Determine the (x, y) coordinate at the center of the cell enclosing the given text.  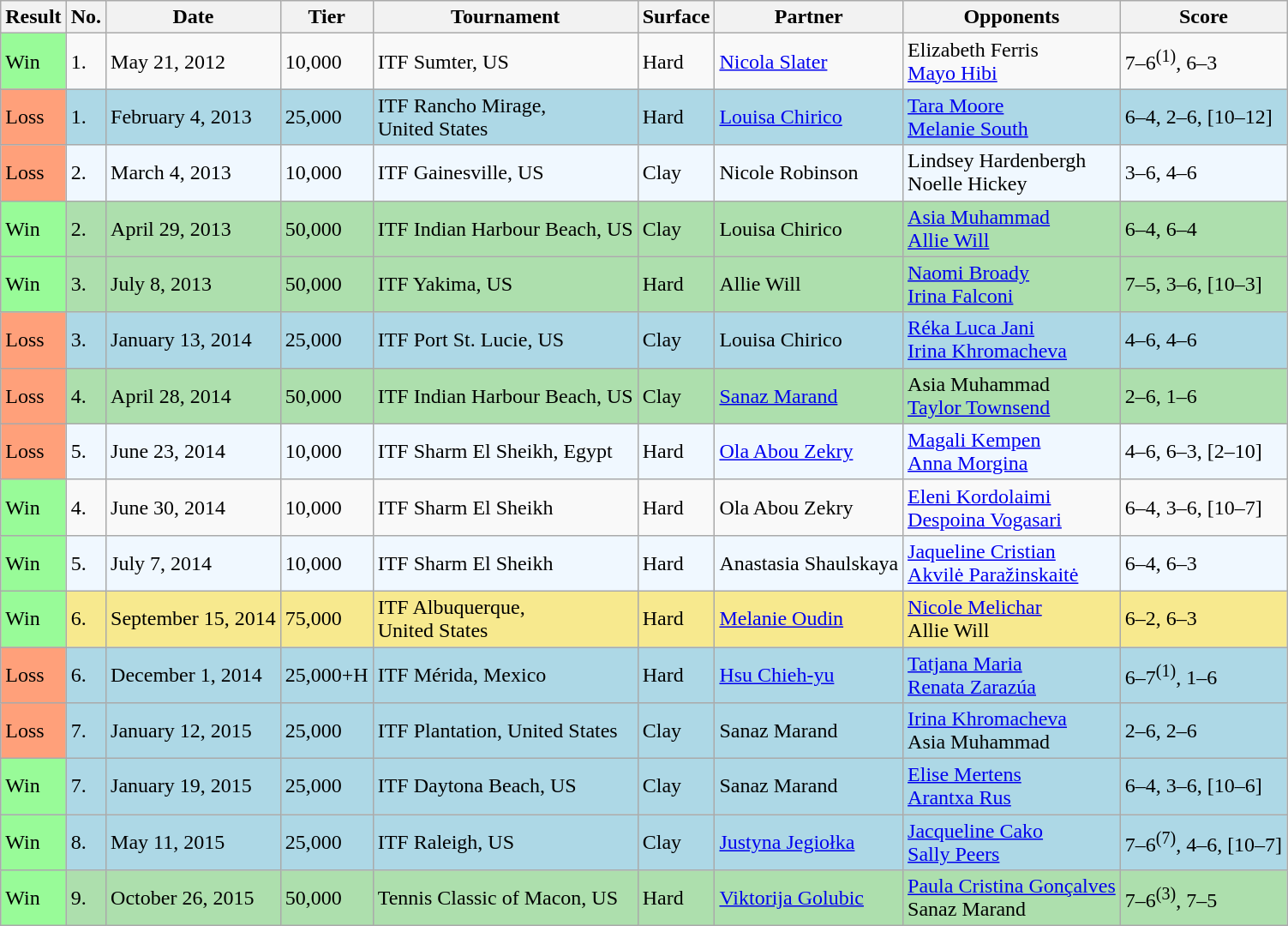
Lindsey Hardenbergh Noelle Hickey (1012, 173)
January 12, 2015 (194, 731)
Réka Luca Jani Irina Khromacheva (1012, 340)
Partner (809, 17)
Surface (676, 17)
6–4, 6–3 (1203, 562)
Elise Mertens Arantxa Rus (1012, 787)
Tara Moore Melanie South (1012, 117)
ITF Raleigh, US (506, 842)
March 4, 2013 (194, 173)
Tournament (506, 17)
Asia Muhammad Taylor Townsend (1012, 396)
ITF Port St. Lucie, US (506, 340)
6–4, 2–6, [10–12] (1203, 117)
7–6(7), 4–6, [10–7] (1203, 842)
6–4, 6–4 (1203, 228)
Tennis Classic of Macon, US (506, 899)
ITF Plantation, United States (506, 731)
Paula Cristina Gonçalves Sanaz Marand (1012, 899)
No. (86, 17)
Jacqueline Cako Sally Peers (1012, 842)
October 26, 2015 (194, 899)
2–6, 1–6 (1203, 396)
ITF Mérida, Mexico (506, 674)
Magali Kempen Anna Morgina (1012, 451)
June 30, 2014 (194, 508)
2–6, 2–6 (1203, 731)
June 23, 2014 (194, 451)
July 8, 2013 (194, 285)
February 4, 2013 (194, 117)
Opponents (1012, 17)
4–6, 6–3, [2–10] (1203, 451)
January 19, 2015 (194, 787)
Allie Will (809, 285)
Jaqueline Cristian Akvilė Paražinskaitė (1012, 562)
6–2, 6–3 (1203, 619)
ITF Rancho Mirage, United States (506, 117)
7–6(3), 7–5 (1203, 899)
Naomi Broady Irina Falconi (1012, 285)
May 21, 2012 (194, 62)
6–7(1), 1–6 (1203, 674)
September 15, 2014 (194, 619)
8. (86, 842)
Justyna Jegiołka (809, 842)
25,000+H (326, 674)
Date (194, 17)
Nicole Melichar Allie Will (1012, 619)
Anastasia Shaulskaya (809, 562)
ITF Sumter, US (506, 62)
Score (1203, 17)
Irina Khromacheva Asia Muhammad (1012, 731)
July 7, 2014 (194, 562)
May 11, 2015 (194, 842)
7–6(1), 6–3 (1203, 62)
Hsu Chieh-yu (809, 674)
9. (86, 899)
7–5, 3–6, [10–3] (1203, 285)
ITF Sharm El Sheikh, Egypt (506, 451)
75,000 (326, 619)
6–4, 3–6, [10–7] (1203, 508)
4–6, 4–6 (1203, 340)
January 13, 2014 (194, 340)
Nicole Robinson (809, 173)
Melanie Oudin (809, 619)
ITF Gainesville, US (506, 173)
3–6, 4–6 (1203, 173)
Viktorija Golubic (809, 899)
Eleni Kordolaimi Despoina Vogasari (1012, 508)
December 1, 2014 (194, 674)
Result (33, 17)
ITF Albuquerque, United States (506, 619)
ITF Yakima, US (506, 285)
Elizabeth Ferris Mayo Hibi (1012, 62)
Tatjana Maria Renata Zarazúa (1012, 674)
Asia Muhammad Allie Will (1012, 228)
April 28, 2014 (194, 396)
Tier (326, 17)
ITF Daytona Beach, US (506, 787)
Nicola Slater (809, 62)
6–4, 3–6, [10–6] (1203, 787)
April 29, 2013 (194, 228)
